Provide the (x, y) coordinate of the cell's center where the given text is located.  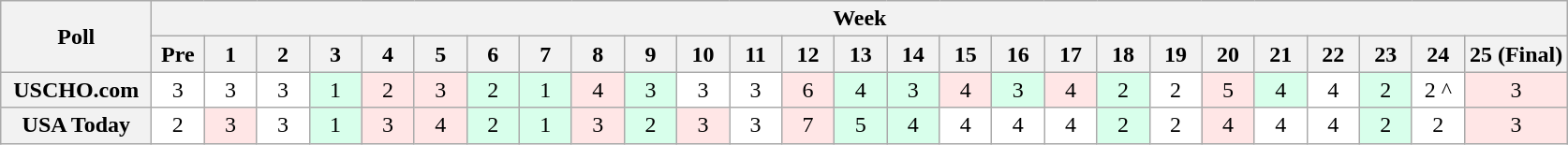
20 (1228, 54)
19 (1176, 54)
10 (703, 54)
Pre (178, 54)
22 (1333, 54)
14 (913, 54)
USCHO.com (77, 90)
24 (1438, 54)
12 (808, 54)
17 (1071, 54)
23 (1385, 54)
Week (860, 19)
18 (1123, 54)
21 (1280, 54)
8 (598, 54)
25 (Final) (1516, 54)
11 (755, 54)
13 (861, 54)
2 ^ (1438, 90)
16 (1018, 54)
9 (650, 54)
USA Today (77, 125)
Poll (77, 36)
15 (966, 54)
